Provide the (X, Y) coordinate of the cell's center where the given text is located.  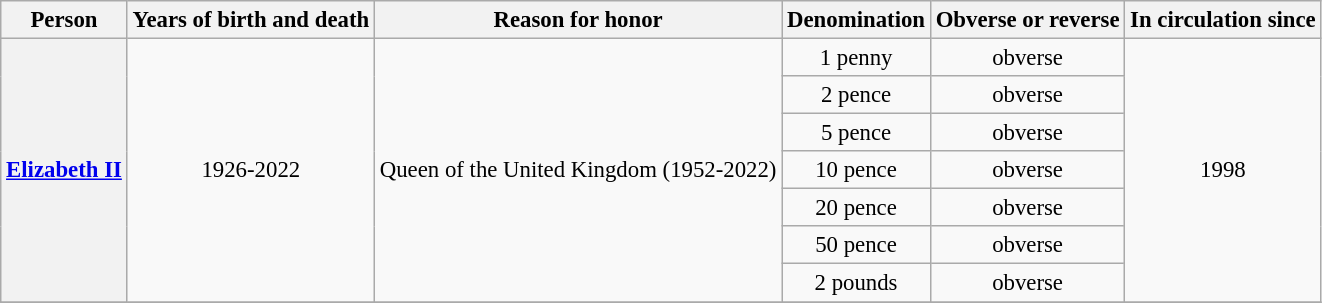
1998 (1223, 170)
Elizabeth II (64, 170)
Denomination (856, 20)
5 pence (856, 133)
2 pence (856, 95)
Queen of the United Kingdom (1952-2022) (578, 170)
1926-2022 (250, 170)
1 penny (856, 58)
2 pounds (856, 283)
Years of birth and death (250, 20)
Person (64, 20)
Obverse or reverse (1027, 20)
10 pence (856, 170)
50 pence (856, 245)
Reason for honor (578, 20)
20 pence (856, 208)
In circulation since (1223, 20)
